Identify which cell holds the provided text, then report its [X, Y] central coordinate. 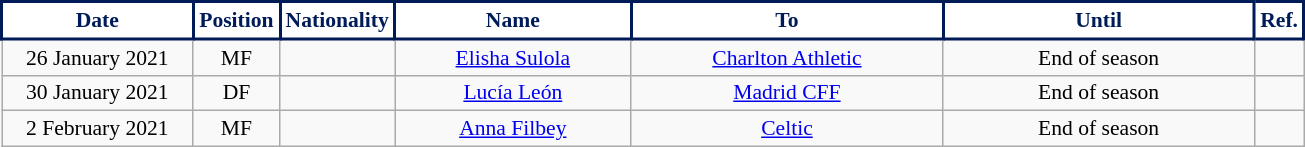
26 January 2021 [98, 57]
Madrid CFF [787, 93]
Nationality [338, 20]
Until [1099, 20]
2 February 2021 [98, 129]
Charlton Athletic [787, 57]
Name [514, 20]
Lucía León [514, 93]
30 January 2021 [98, 93]
To [787, 20]
Elisha Sulola [514, 57]
Celtic [787, 129]
Anna Filbey [514, 129]
Date [98, 20]
Position [236, 20]
DF [236, 93]
Ref. [1278, 20]
